For the text-containing cell, return its midpoint in (X, Y) coordinate format. 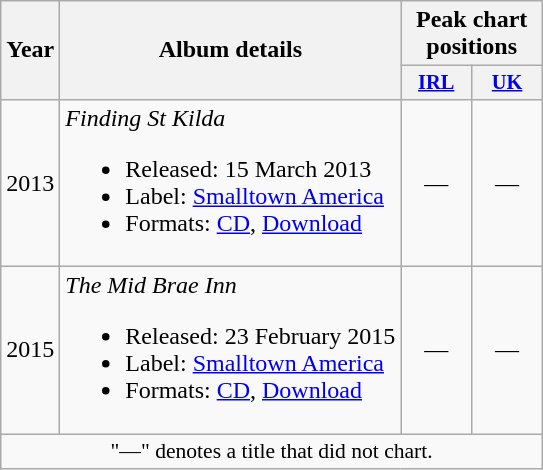
The Mid Brae InnReleased: 23 February 2015Label: Smalltown AmericaFormats: CD, Download (230, 350)
Year (30, 50)
2013 (30, 182)
IRL (436, 83)
"—" denotes a title that did not chart. (272, 452)
Finding St KildaReleased: 15 March 2013Label: Smalltown AmericaFormats: CD, Download (230, 182)
2015 (30, 350)
UK (508, 83)
Album details (230, 50)
Peak chart positions (472, 34)
